Identify which cell holds the provided text, then report its (x, y) central coordinate. 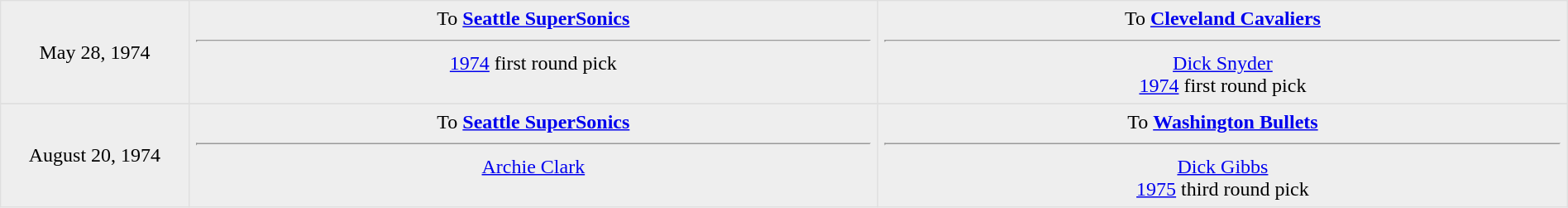
To Washington BulletsDick Gibbs1975 third round pick (1223, 155)
To Seattle SuperSonics1974 first round pick (533, 52)
May 28, 1974 (94, 52)
To Seattle SuperSonicsArchie Clark (533, 155)
To Cleveland CavaliersDick Snyder1974 first round pick (1223, 52)
August 20, 1974 (94, 155)
